Return the [x, y] coordinate for the center point of the cell that contains the specified text.  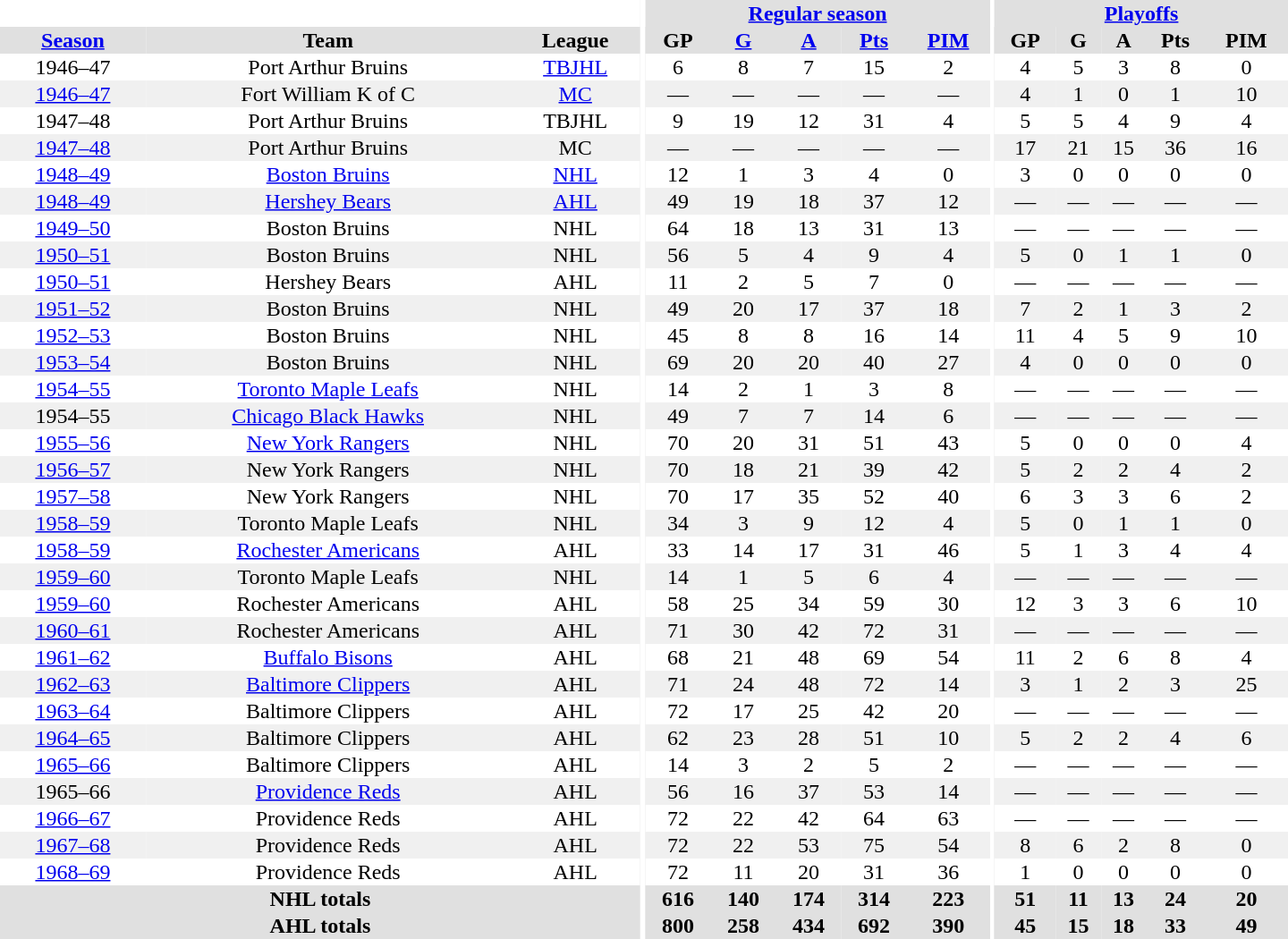
1961–62 [73, 657]
1967–68 [73, 845]
800 [678, 926]
1957–58 [73, 496]
258 [744, 926]
63 [948, 818]
Playoffs [1141, 13]
Buffalo Bisons [328, 657]
1951–52 [73, 309]
League [574, 40]
1960–61 [73, 630]
1949–50 [73, 228]
62 [678, 738]
616 [678, 899]
1952–53 [73, 335]
692 [875, 926]
1963–64 [73, 711]
Chicago Black Hawks [328, 416]
58 [678, 604]
68 [678, 657]
23 [744, 738]
NHL totals [320, 899]
Regular season [818, 13]
1962–63 [73, 684]
223 [948, 899]
314 [875, 899]
Season [73, 40]
1955–56 [73, 443]
140 [744, 899]
1964–65 [73, 738]
Fort William K of C [328, 94]
1953–54 [73, 362]
43 [948, 443]
35 [809, 496]
39 [875, 469]
1966–67 [73, 818]
46 [948, 550]
174 [809, 899]
1968–69 [73, 872]
59 [875, 604]
434 [809, 926]
27 [948, 362]
52 [875, 496]
1956–57 [73, 469]
390 [948, 926]
AHL totals [320, 926]
75 [875, 845]
Team [328, 40]
28 [809, 738]
